Determine the [x, y] coordinate at the center of the cell enclosing the given text.  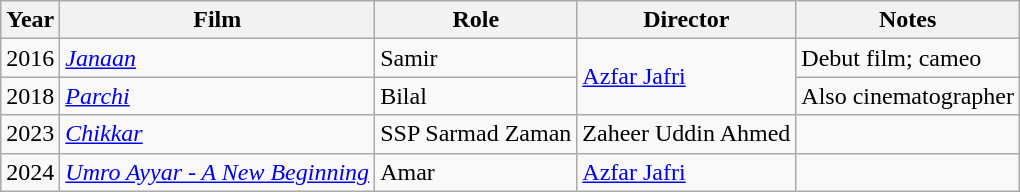
Bilal [476, 96]
Director [686, 20]
2016 [30, 58]
SSP Sarmad Zaman [476, 134]
Parchi [218, 96]
2023 [30, 134]
Samir [476, 58]
Year [30, 20]
Chikkar [218, 134]
Role [476, 20]
Zaheer Uddin Ahmed [686, 134]
Umro Ayyar - A New Beginning [218, 172]
Also cinematographer [908, 96]
Debut film; cameo [908, 58]
Amar [476, 172]
2024 [30, 172]
2018 [30, 96]
Notes [908, 20]
Janaan [218, 58]
Film [218, 20]
